Determine the (X, Y) coordinate at the center of the cell enclosing the given text.  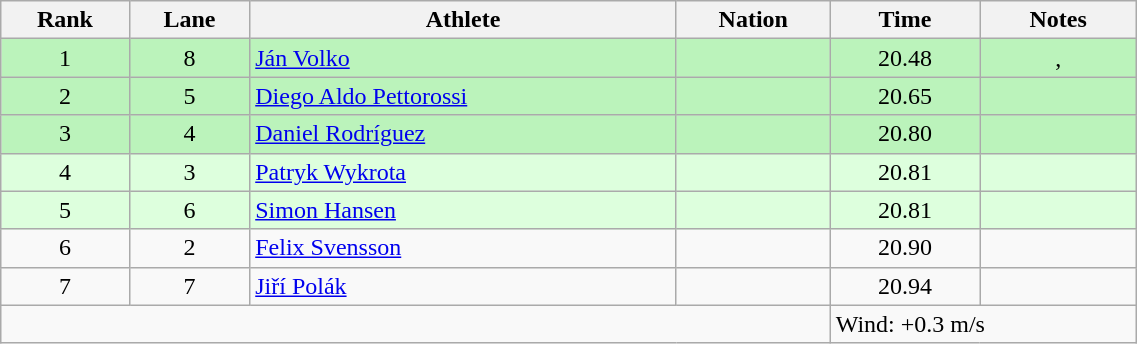
Diego Aldo Pettorossi (464, 96)
20.80 (904, 134)
Felix Svensson (464, 248)
Lane (190, 20)
Daniel Rodríguez (464, 134)
Time (904, 20)
Wind: +0.3 m/s (984, 324)
Ján Volko (464, 58)
Nation (753, 20)
20.94 (904, 286)
1 (65, 58)
Notes (1058, 20)
Jiří Polák (464, 286)
Patryk Wykrota (464, 172)
Simon Hansen (464, 210)
20.90 (904, 248)
8 (190, 58)
, (1058, 58)
Rank (65, 20)
Athlete (464, 20)
20.48 (904, 58)
20.65 (904, 96)
